Capture the cell that displays the provided text and extract its (x, y) central coordinate. 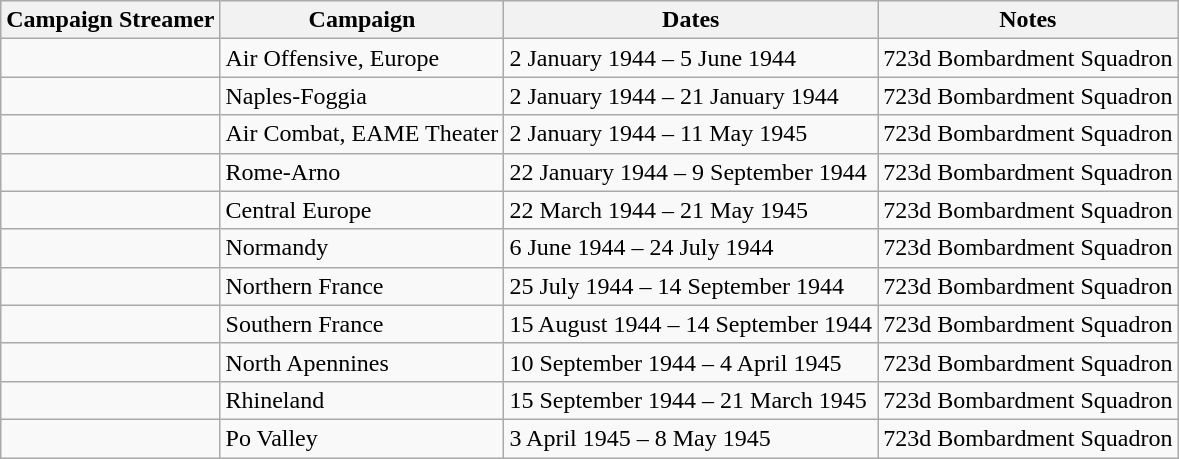
Po Valley (362, 438)
15 August 1944 – 14 September 1944 (691, 324)
2 January 1944 – 21 January 1944 (691, 96)
North Apennines (362, 362)
Rome-Arno (362, 172)
Dates (691, 20)
6 June 1944 – 24 July 1944 (691, 248)
Normandy (362, 248)
Campaign (362, 20)
10 September 1944 – 4 April 1945 (691, 362)
Air Combat, EAME Theater (362, 134)
Central Europe (362, 210)
Campaign Streamer (110, 20)
2 January 1944 – 5 June 1944 (691, 58)
25 July 1944 – 14 September 1944 (691, 286)
Northern France (362, 286)
Notes (1028, 20)
22 March 1944 – 21 May 1945 (691, 210)
15 September 1944 – 21 March 1945 (691, 400)
22 January 1944 – 9 September 1944 (691, 172)
Naples-Foggia (362, 96)
2 January 1944 – 11 May 1945 (691, 134)
Air Offensive, Europe (362, 58)
Rhineland (362, 400)
Southern France (362, 324)
3 April 1945 – 8 May 1945 (691, 438)
